Provide the [x, y] coordinate of the cell's center where the given text is located.  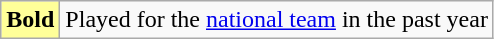
Played for the national team in the past year [277, 20]
Bold [30, 20]
